For the text-containing cell, return its midpoint in [x, y] coordinate format. 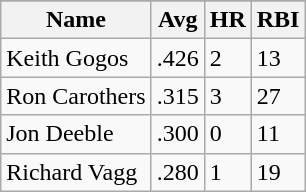
.280 [178, 172]
Name [76, 20]
Richard Vagg [76, 172]
3 [228, 96]
27 [278, 96]
.315 [178, 96]
.300 [178, 134]
1 [228, 172]
Avg [178, 20]
Keith Gogos [76, 58]
Ron Carothers [76, 96]
11 [278, 134]
HR [228, 20]
Jon Deeble [76, 134]
19 [278, 172]
.426 [178, 58]
0 [228, 134]
2 [228, 58]
13 [278, 58]
RBI [278, 20]
